Capture the cell that displays the provided text and extract its (x, y) central coordinate. 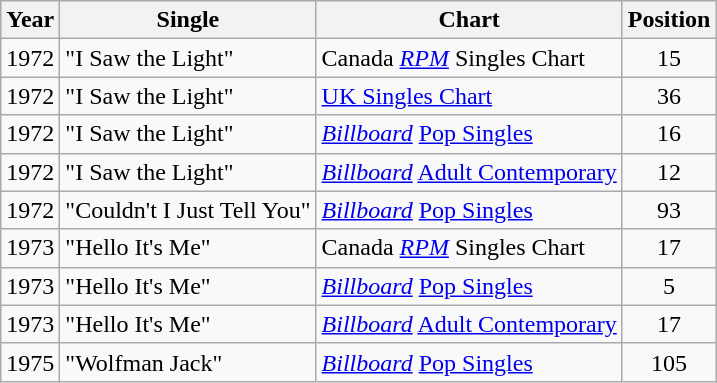
105 (669, 362)
15 (669, 58)
36 (669, 96)
Year (30, 20)
Single (188, 20)
12 (669, 172)
Position (669, 20)
16 (669, 134)
5 (669, 286)
UK Singles Chart (469, 96)
1975 (30, 362)
Chart (469, 20)
"Couldn't I Just Tell You" (188, 210)
93 (669, 210)
"Wolfman Jack" (188, 362)
